Output the (X, Y) coordinate of the center of the cell containing the given text.  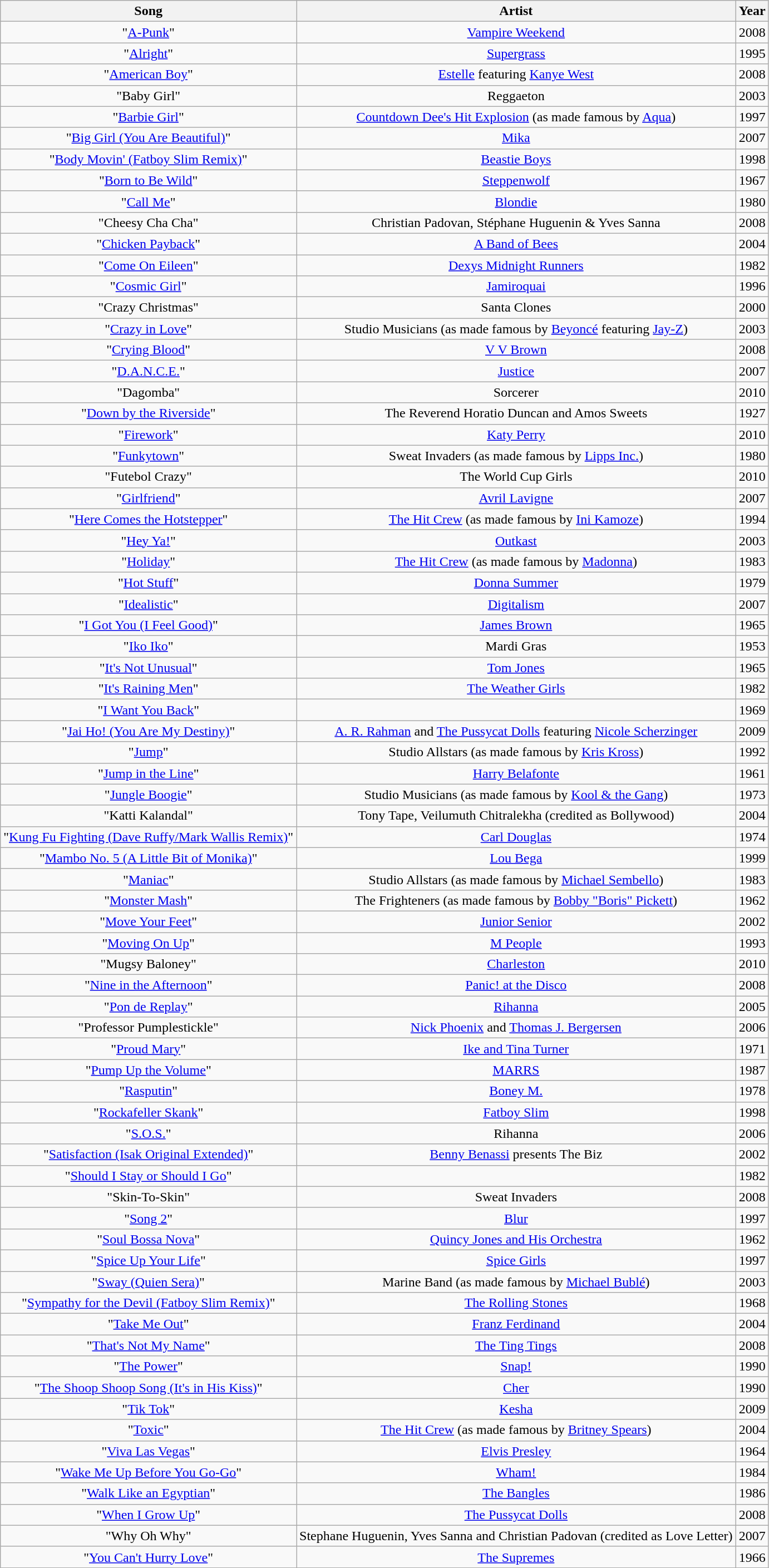
Charleston (516, 964)
"Mambo No. 5 (A Little Bit of Monika)" (149, 858)
Benny Benassi presents The Biz (516, 1155)
V V Brown (516, 350)
Panic! at the Disco (516, 985)
The Weather Girls (516, 689)
Sweat Invaders (516, 1197)
Countdown Dee's Hit Explosion (as made famous by Aqua) (516, 117)
"When I Grow Up" (149, 1515)
Avril Lavigne (516, 498)
"Move Your Feet" (149, 921)
"Holiday" (149, 561)
Reggaeton (516, 96)
"Moving On Up" (149, 943)
"Why Oh Why" (149, 1536)
Fatboy Slim (516, 1112)
"Funkytown" (149, 456)
"You Can't Hurry Love" (149, 1557)
Jamiroquai (516, 287)
Outkast (516, 540)
Beastie Boys (516, 159)
Stephane Huguenin, Yves Sanna and Christian Padovan (credited as Love Letter) (516, 1536)
1964 (752, 1451)
"Skin-To-Skin" (149, 1197)
"Jump" (149, 752)
1953 (752, 647)
1978 (752, 1091)
Tom Jones (516, 668)
The Reverend Horatio Duncan and Amos Sweets (516, 413)
Christian Padovan, Stéphane Huguenin & Yves Sanna (516, 223)
Digitalism (516, 604)
1994 (752, 519)
Carl Douglas (516, 837)
"Sympathy for the Devil (Fatboy Slim Remix)" (149, 1303)
The Ting Tings (516, 1345)
2005 (752, 1007)
"Born to Be Wild" (149, 180)
1966 (752, 1557)
The Bangles (516, 1493)
"Song 2" (149, 1218)
Ike and Tina Turner (516, 1049)
The Frighteners (as made famous by Bobby "Boris" Pickett) (516, 900)
"Soul Bossa Nova" (149, 1239)
"Sway (Quien Sera)" (149, 1281)
The Supremes (516, 1557)
Studio Musicians (as made famous by Beyoncé featuring Jay-Z) (516, 329)
Sorcerer (516, 392)
1971 (752, 1049)
"Crazy Christmas" (149, 308)
1961 (752, 773)
"I Want You Back" (149, 710)
"Cheesy Cha Cha" (149, 223)
Steppenwolf (516, 180)
1993 (752, 943)
1992 (752, 752)
Donna Summer (516, 583)
Snap! (516, 1367)
"Barbie Girl" (149, 117)
"Tik Tok" (149, 1409)
Boney M. (516, 1091)
"Jai Ho! (You Are My Destiny)" (149, 731)
"Rockafeller Skank" (149, 1112)
"It's Not Unusual" (149, 668)
"Crying Blood" (149, 350)
"Pon de Replay" (149, 1007)
Nick Phoenix and Thomas J. Bergersen (516, 1028)
"Big Girl (You Are Beautiful)" (149, 138)
"Mugsy Baloney" (149, 964)
"Wake Me Up Before You Go-Go" (149, 1472)
1996 (752, 287)
"It's Raining Men" (149, 689)
"Down by the Riverside" (149, 413)
"Baby Girl" (149, 96)
Song (149, 11)
"Here Comes the Hotstepper" (149, 519)
"Alright" (149, 53)
"Firework" (149, 435)
Lou Bega (516, 858)
"Hot Stuff" (149, 583)
1986 (752, 1493)
Marine Band (as made famous by Michael Bublé) (516, 1281)
"The Shoop Shoop Song (It's in His Kiss)" (149, 1388)
1967 (752, 180)
Wham! (516, 1472)
Spice Girls (516, 1260)
1968 (752, 1303)
"Jungle Boogie" (149, 795)
1999 (752, 858)
1995 (752, 53)
Franz Ferdinand (516, 1324)
"American Boy" (149, 75)
"Take Me Out" (149, 1324)
"D.A.N.C.E." (149, 371)
"Proud Mary" (149, 1049)
Studio Musicians (as made famous by Kool & the Gang) (516, 795)
Mardi Gras (516, 647)
The Hit Crew (as made famous by Madonna) (516, 561)
"Walk Like an Egyptian" (149, 1493)
Estelle featuring Kanye West (516, 75)
Sweat Invaders (as made famous by Lipps Inc.) (516, 456)
Dexys Midnight Runners (516, 265)
MARRS (516, 1070)
The Hit Crew (as made famous by Ini Kamoze) (516, 519)
"Spice Up Your Life" (149, 1260)
"Monster Mash" (149, 900)
"Professor Pumplestickle" (149, 1028)
"I Got You (I Feel Good)" (149, 625)
1927 (752, 413)
"Rasputin" (149, 1091)
A Band of Bees (516, 244)
1969 (752, 710)
"Iko Iko" (149, 647)
"Dagomba" (149, 392)
M People (516, 943)
"Satisfaction (Isak Original Extended)" (149, 1155)
1984 (752, 1472)
"Pump Up the Volume" (149, 1070)
"Call Me" (149, 201)
"Crazy in Love" (149, 329)
"Come On Eileen" (149, 265)
"A-Punk" (149, 32)
Supergrass (516, 53)
"Chicken Payback" (149, 244)
The Pussycat Dolls (516, 1515)
"Cosmic Girl" (149, 287)
Studio Allstars (as made famous by Kris Kross) (516, 752)
Justice (516, 371)
"Nine in the Afternoon" (149, 985)
Blondie (516, 201)
Santa Clones (516, 308)
Year (752, 11)
"Should I Stay or Should I Go" (149, 1176)
"S.O.S." (149, 1133)
1979 (752, 583)
Blur (516, 1218)
A. R. Rahman and The Pussycat Dolls featuring Nicole Scherzinger (516, 731)
"Viva Las Vegas" (149, 1451)
"The Power" (149, 1367)
Harry Belafonte (516, 773)
1987 (752, 1070)
Cher (516, 1388)
Kesha (516, 1409)
2000 (752, 308)
Artist (516, 11)
Quincy Jones and His Orchestra (516, 1239)
"Futebol Crazy" (149, 477)
Junior Senior (516, 921)
The Hit Crew (as made famous by Britney Spears) (516, 1430)
1973 (752, 795)
"Toxic" (149, 1430)
"Girlfriend" (149, 498)
Studio Allstars (as made famous by Michael Sembello) (516, 879)
"Idealistic" (149, 604)
James Brown (516, 625)
"Body Movin' (Fatboy Slim Remix)" (149, 159)
Mika (516, 138)
Katy Perry (516, 435)
"Katti Kalandal" (149, 816)
"Hey Ya!" (149, 540)
Vampire Weekend (516, 32)
"Maniac" (149, 879)
The Rolling Stones (516, 1303)
"That's Not My Name" (149, 1345)
Tony Tape, Veilumuth Chitralekha (credited as Bollywood) (516, 816)
The World Cup Girls (516, 477)
"Kung Fu Fighting (Dave Ruffy/Mark Wallis Remix)" (149, 837)
"Jump in the Line" (149, 773)
Elvis Presley (516, 1451)
1974 (752, 837)
